Return [X, Y] of the center of cell containing provided text 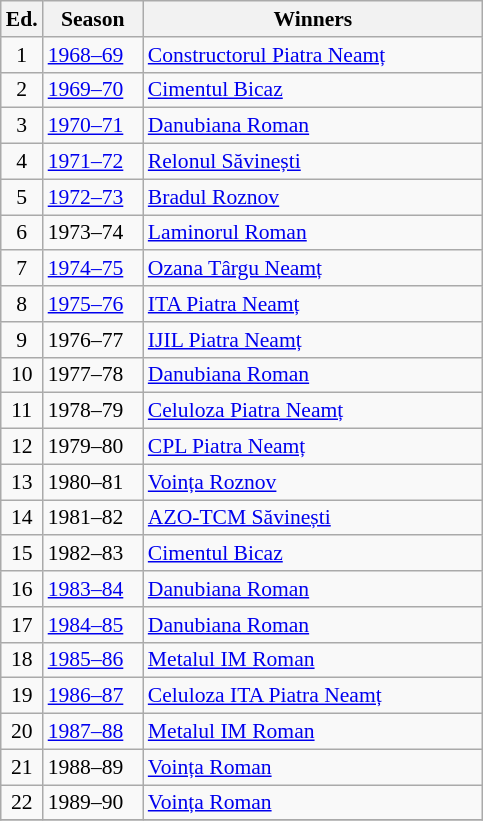
1970–71 [93, 126]
Season [93, 19]
Winners [313, 19]
ITA Piatra Neamț [313, 304]
1984–85 [93, 625]
Laminorul Roman [313, 233]
1971–72 [93, 162]
1972–73 [93, 197]
1985–86 [93, 660]
Ed. [22, 19]
1987–88 [93, 732]
1973–74 [93, 233]
7 [22, 269]
1982–83 [93, 554]
13 [22, 482]
Relonul Săvinești [313, 162]
2 [22, 90]
9 [22, 340]
12 [22, 447]
Ozana Târgu Neamț [313, 269]
18 [22, 660]
6 [22, 233]
15 [22, 554]
Bradul Roznov [313, 197]
1976–77 [93, 340]
Voința Roznov [313, 482]
19 [22, 696]
Celuloza Piatra Neamț [313, 411]
1981–82 [93, 518]
1968–69 [93, 55]
10 [22, 375]
4 [22, 162]
Celuloza ITA Piatra Neamț [313, 696]
3 [22, 126]
16 [22, 589]
1977–78 [93, 375]
1 [22, 55]
20 [22, 732]
8 [22, 304]
21 [22, 767]
1983–84 [93, 589]
1988–89 [93, 767]
1978–79 [93, 411]
22 [22, 803]
1974–75 [93, 269]
5 [22, 197]
IJIL Piatra Neamț [313, 340]
1986–87 [93, 696]
Constructorul Piatra Neamț [313, 55]
17 [22, 625]
1989–90 [93, 803]
11 [22, 411]
1969–70 [93, 90]
1979–80 [93, 447]
CPL Piatra Neamț [313, 447]
1980–81 [93, 482]
1975–76 [93, 304]
14 [22, 518]
AZO-TCM Săvinești [313, 518]
